Search for the cell housing the specified text and yield its (X, Y) center coordinate. 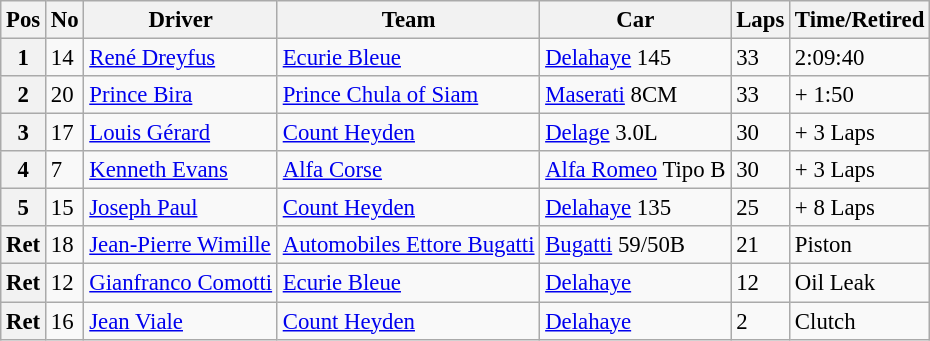
20 (65, 95)
17 (65, 133)
Piston (860, 245)
+ 1:50 (860, 95)
21 (760, 245)
Bugatti 59/50B (636, 245)
Jean-Pierre Wimille (180, 245)
Delahaye 145 (636, 58)
25 (760, 208)
Gianfranco Comotti (180, 283)
Louis Gérard (180, 133)
Delahaye 135 (636, 208)
16 (65, 321)
7 (65, 170)
Joseph Paul (180, 208)
14 (65, 58)
1 (24, 58)
Automobiles Ettore Bugatti (408, 245)
Pos (24, 20)
Delage 3.0L (636, 133)
Alfa Corse (408, 170)
No (65, 20)
Jean Viale (180, 321)
Prince Bira (180, 95)
Time/Retired (860, 20)
5 (24, 208)
2:09:40 (860, 58)
Driver (180, 20)
3 (24, 133)
+ 8 Laps (860, 208)
Maserati 8CM (636, 95)
18 (65, 245)
15 (65, 208)
Clutch (860, 321)
Laps (760, 20)
4 (24, 170)
Team (408, 20)
René Dreyfus (180, 58)
Kenneth Evans (180, 170)
Prince Chula of Siam (408, 95)
Oil Leak (860, 283)
Alfa Romeo Tipo B (636, 170)
Car (636, 20)
